Provide the (x, y) coordinate of the cell's center where the given text is located.  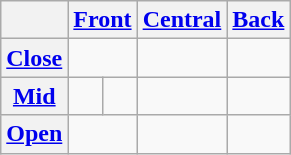
Front (102, 20)
Close (34, 58)
Open (34, 134)
Back (258, 20)
Central (182, 20)
Mid (34, 96)
